From the cell containing the given text, extract its center point as (X, Y) coordinate. 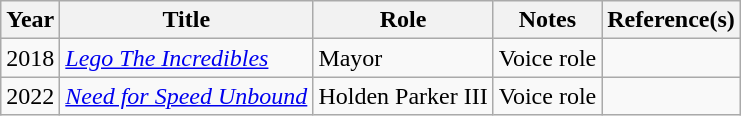
2018 (30, 58)
Lego The Incredibles (186, 58)
Title (186, 20)
Need for Speed Unbound (186, 96)
2022 (30, 96)
Reference(s) (672, 20)
Mayor (403, 58)
Year (30, 20)
Notes (548, 20)
Role (403, 20)
Holden Parker III (403, 96)
